Return the [X, Y] coordinate for the center point of the cell that contains the specified text.  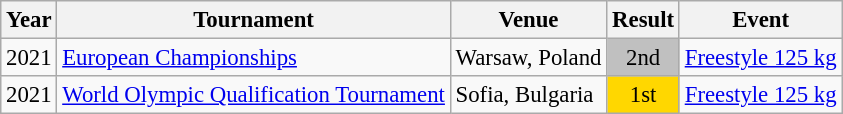
Year [29, 20]
European Championships [254, 58]
Result [644, 20]
Warsaw, Poland [528, 58]
1st [644, 95]
Sofia, Bulgaria [528, 95]
World Olympic Qualification Tournament [254, 95]
2nd [644, 58]
Venue [528, 20]
Tournament [254, 20]
Event [760, 20]
